Output the [x, y] coordinate of the center of the cell containing the given text.  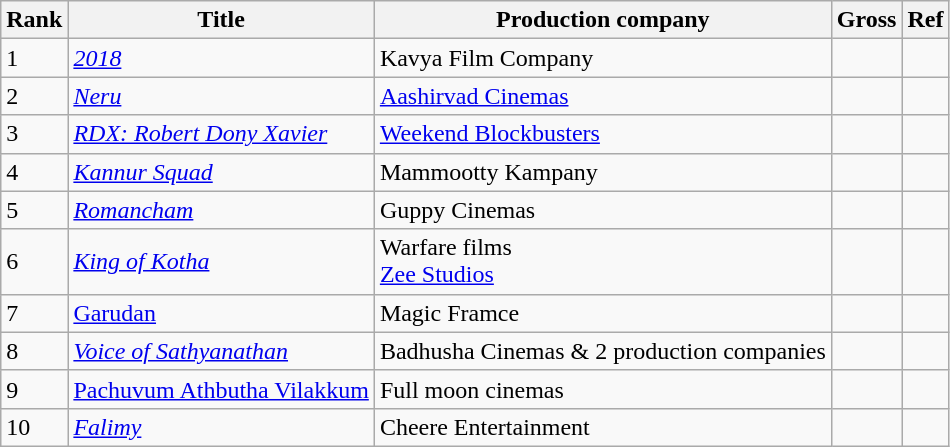
Guppy Cinemas [602, 210]
7 [34, 313]
3 [34, 134]
6 [34, 262]
1 [34, 58]
Pachuvum Athbutha Vilakkum [221, 389]
9 [34, 389]
Production company [602, 20]
Badhusha Cinemas & 2 production companies [602, 351]
Mammootty Kampany [602, 172]
King of Kotha [221, 262]
Weekend Blockbusters [602, 134]
Romancham [221, 210]
Falimy [221, 427]
2018 [221, 58]
Rank [34, 20]
Aashirvad Cinemas [602, 96]
Kavya Film Company [602, 58]
Neru [221, 96]
10 [34, 427]
Magic Framce [602, 313]
Garudan [221, 313]
Cheere Entertainment [602, 427]
4 [34, 172]
Gross [866, 20]
Warfare filmsZee Studios [602, 262]
8 [34, 351]
Full moon cinemas [602, 389]
Voice of Sathyanathan [221, 351]
RDX: Robert Dony Xavier [221, 134]
2 [34, 96]
5 [34, 210]
Kannur Squad [221, 172]
Title [221, 20]
Ref [926, 20]
